Locate the cell with the specified text and output its [x, y] center coordinate. 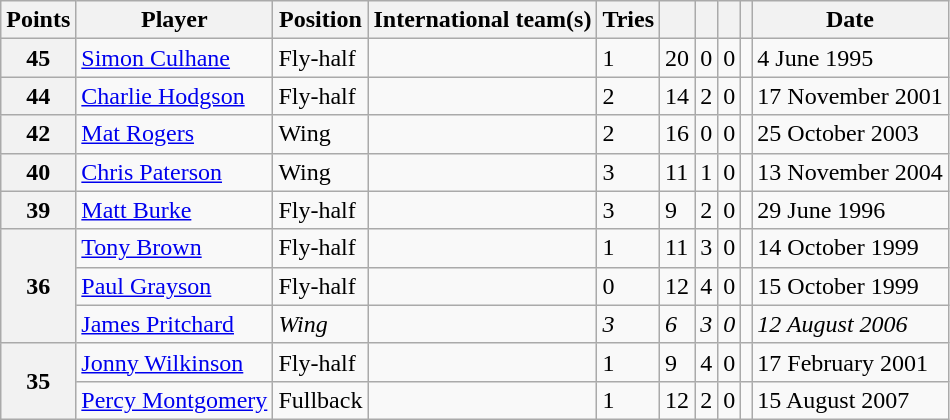
James Pritchard [174, 324]
Player [174, 20]
15 August 2007 [850, 400]
Chris Paterson [174, 172]
13 November 2004 [850, 172]
Jonny Wilkinson [174, 362]
36 [38, 286]
12 August 2006 [850, 324]
4 June 1995 [850, 58]
20 [678, 58]
Mat Rogers [174, 134]
6 [678, 324]
35 [38, 381]
29 June 1996 [850, 210]
45 [38, 58]
Simon Culhane [174, 58]
40 [38, 172]
17 November 2001 [850, 96]
Points [38, 20]
International team(s) [482, 20]
39 [38, 210]
15 October 1999 [850, 286]
Position [320, 20]
14 October 1999 [850, 248]
Matt Burke [174, 210]
14 [678, 96]
Charlie Hodgson [174, 96]
16 [678, 134]
Tony Brown [174, 248]
25 October 2003 [850, 134]
44 [38, 96]
Fullback [320, 400]
Percy Montgomery [174, 400]
Paul Grayson [174, 286]
17 February 2001 [850, 362]
Tries [628, 20]
42 [38, 134]
Date [850, 20]
